Find where the given text appears and provide that cell's center as (X, Y) coordinate. 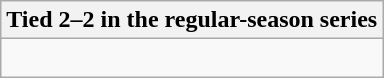
Tied 2–2 in the regular-season series (192, 20)
